For the text-containing cell, return its midpoint in [X, Y] coordinate format. 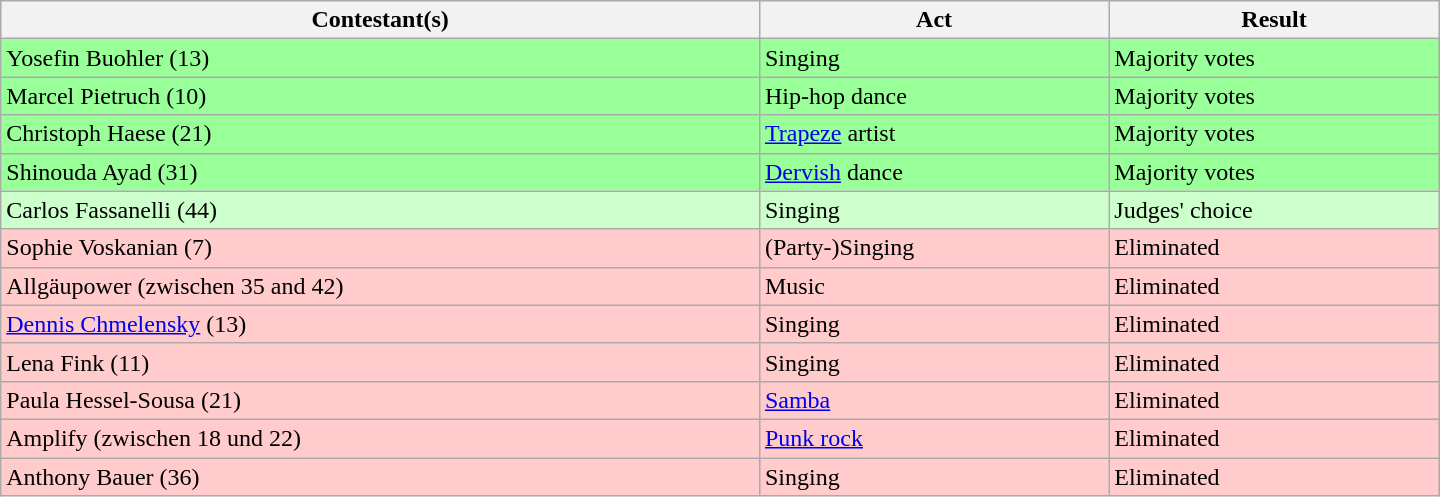
Result [1274, 20]
Sophie Voskanian (7) [380, 248]
Hip-hop dance [934, 96]
Allgäupower (zwischen 35 and 42) [380, 286]
Dennis Chmelensky (13) [380, 324]
Punk rock [934, 438]
Carlos Fassanelli (44) [380, 210]
Contestant(s) [380, 20]
(Party-)Singing [934, 248]
Paula Hessel-Sousa (21) [380, 400]
Lena Fink (11) [380, 362]
Shinouda Ayad (31) [380, 172]
Amplify (zwischen 18 und 22) [380, 438]
Judges' choice [1274, 210]
Anthony Bauer (36) [380, 477]
Yosefin Buohler (13) [380, 58]
Act [934, 20]
Samba [934, 400]
Marcel Pietruch (10) [380, 96]
Christoph Haese (21) [380, 134]
Dervish dance [934, 172]
Trapeze artist [934, 134]
Music [934, 286]
